Return the (X, Y) coordinate for the center point of the cell that contains the specified text.  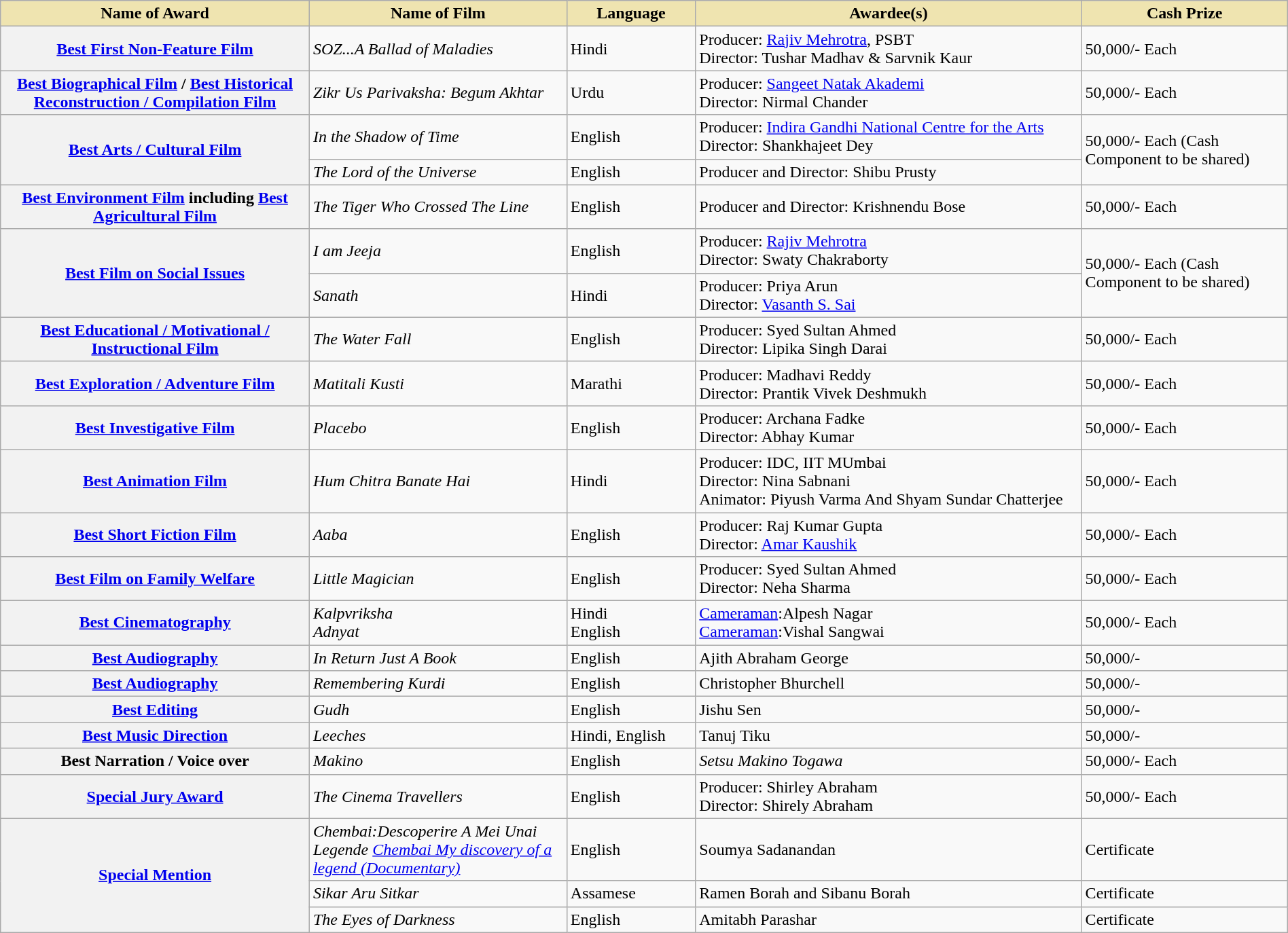
Little Magician (437, 579)
Producer and Director: Krishnendu Bose (889, 206)
Soumya Sadanandan (889, 849)
The Lord of the Universe (437, 172)
Matitali Kusti (437, 383)
Tanuj Tiku (889, 735)
Producer: Syed Sultan AhmedDirector: Lipika Singh Darai (889, 340)
Producer: Indira Gandhi National Centre for the ArtsDirector: Shankhajeet Dey (889, 137)
Best Environment Film including Best Agricultural Film (155, 206)
Producer: Archana Fadke Director: Abhay Kumar (889, 428)
Best First Non-Feature Film (155, 49)
Makino (437, 761)
In Return Just A Book (437, 658)
Producer: Rajiv Mehrotra, PSBT Director: Tushar Madhav & Sarvnik Kaur (889, 49)
Best Music Direction (155, 735)
Assamese (630, 894)
Producer: Rajiv MehrotraDirector: Swaty Chakraborty (889, 251)
Ramen Borah and Sibanu Borah (889, 894)
The Water Fall (437, 340)
Best Film on Social Issues (155, 273)
Ajith Abraham George (889, 658)
Producer: IDC, IIT MUmbai Director: Nina SabnaniAnimator: Piyush Varma And Shyam Sundar Chatterjee (889, 481)
Kalpvriksha Adnyat (437, 623)
Producer: Syed Sultan Ahmed Director: Neha Sharma (889, 579)
Language (630, 14)
Special Mention (155, 875)
Name of Film (437, 14)
Best Arts / Cultural Film (155, 149)
The Tiger Who Crossed The Line (437, 206)
Amitabh Parashar (889, 919)
Best Exploration / Adventure Film (155, 383)
Hum Chitra Banate Hai (437, 481)
Sanath (437, 295)
Producer: Madhavi ReddyDirector: Prantik Vivek Deshmukh (889, 383)
The Cinema Travellers (437, 796)
Best Cinematography (155, 623)
Producer: Sangeet Natak AkademiDirector: Nirmal Chander (889, 92)
SOZ...A Ballad of Maladies (437, 49)
Leeches (437, 735)
Best Educational / Motivational / Instructional Film (155, 340)
Urdu (630, 92)
Placebo (437, 428)
Best Animation Film (155, 481)
Zikr Us Parivaksha: Begum Akhtar (437, 92)
Remembering Kurdi (437, 684)
Marathi (630, 383)
Name of Award (155, 14)
Jishu Sen (889, 710)
Best Narration / Voice over (155, 761)
Hindi, English (630, 735)
Best Editing (155, 710)
HindiEnglish (630, 623)
Producer: Priya ArunDirector: Vasanth S. Sai (889, 295)
Best Biographical Film / Best Historical Reconstruction / Compilation Film (155, 92)
Gudh (437, 710)
Cash Prize (1185, 14)
The Eyes of Darkness (437, 919)
Producer: Raj Kumar Gupta Director: Amar Kaushik (889, 534)
Best Short Fiction Film (155, 534)
Aaba (437, 534)
Cameraman:Alpesh Nagar Cameraman:Vishal Sangwai (889, 623)
Sikar Aru Sitkar (437, 894)
Best Film on Family Welfare (155, 579)
Best Investigative Film (155, 428)
In the Shadow of Time (437, 137)
I am Jeeja (437, 251)
Special Jury Award (155, 796)
Chembai:Descoperire A Mei Unai Legende Chembai My discovery of a legend (Documentary) (437, 849)
Christopher Bhurchell (889, 684)
Setsu Makino Togawa (889, 761)
Producer: Shirley Abraham Director: Shirely Abraham (889, 796)
Awardee(s) (889, 14)
Producer and Director: Shibu Prusty (889, 172)
